Find where the given text appears and provide that cell's center as [x, y] coordinate. 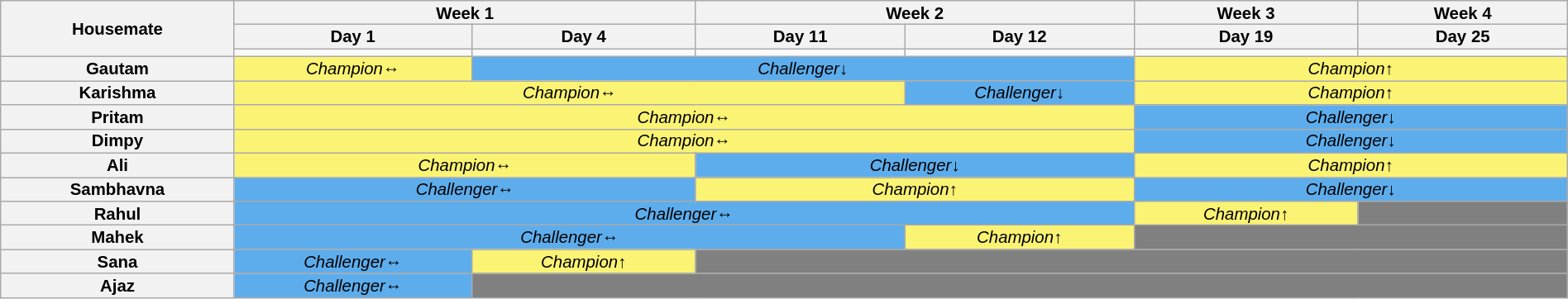
Week 2 [915, 12]
Week 3 [1245, 12]
Sambhavna [117, 188]
Mahek [117, 236]
Day 12 [1019, 36]
Day 11 [801, 36]
Karishma [117, 93]
Day 19 [1245, 36]
Dimpy [117, 140]
Gautam [117, 68]
Housemate [117, 28]
Week 4 [1462, 12]
Week 1 [465, 12]
Rahul [117, 213]
Ajaz [117, 286]
Ali [117, 165]
Day 1 [352, 36]
Day 25 [1462, 36]
Day 4 [584, 36]
Sana [117, 261]
Pritam [117, 117]
